From the cell containing the given text, extract its center point as (x, y) coordinate. 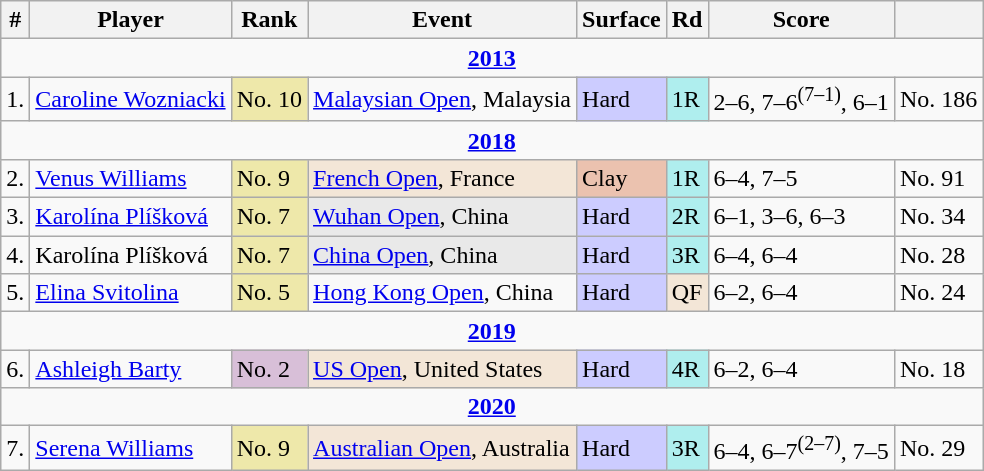
No. 2 (269, 369)
No. 34 (938, 217)
China Open, China (442, 255)
2018 (492, 140)
3. (16, 217)
6–4, 7–5 (801, 178)
4R (687, 369)
Event (442, 20)
2–6, 7–6(7–1), 6–1 (801, 100)
Caroline Wozniacki (130, 100)
6–4, 6–7(2–7), 7–5 (801, 448)
No. 5 (269, 293)
Elina Svitolina (130, 293)
Clay (622, 178)
Hong Kong Open, China (442, 293)
6–1, 3–6, 6–3 (801, 217)
No. 18 (938, 369)
Malaysian Open, Malaysia (442, 100)
Rank (269, 20)
French Open, France (442, 178)
6. (16, 369)
Surface (622, 20)
Venus Williams (130, 178)
2013 (492, 58)
No. 91 (938, 178)
2020 (492, 407)
2. (16, 178)
QF (687, 293)
No. 10 (269, 100)
No. 186 (938, 100)
1. (16, 100)
5. (16, 293)
6–4, 6–4 (801, 255)
2R (687, 217)
4. (16, 255)
2019 (492, 331)
Score (801, 20)
# (16, 20)
Serena Williams (130, 448)
Player (130, 20)
Wuhan Open, China (442, 217)
Australian Open, Australia (442, 448)
Ashleigh Barty (130, 369)
No. 24 (938, 293)
No. 28 (938, 255)
7. (16, 448)
No. 29 (938, 448)
US Open, United States (442, 369)
Rd (687, 20)
